Search for the cell housing the specified text and yield its (X, Y) center coordinate. 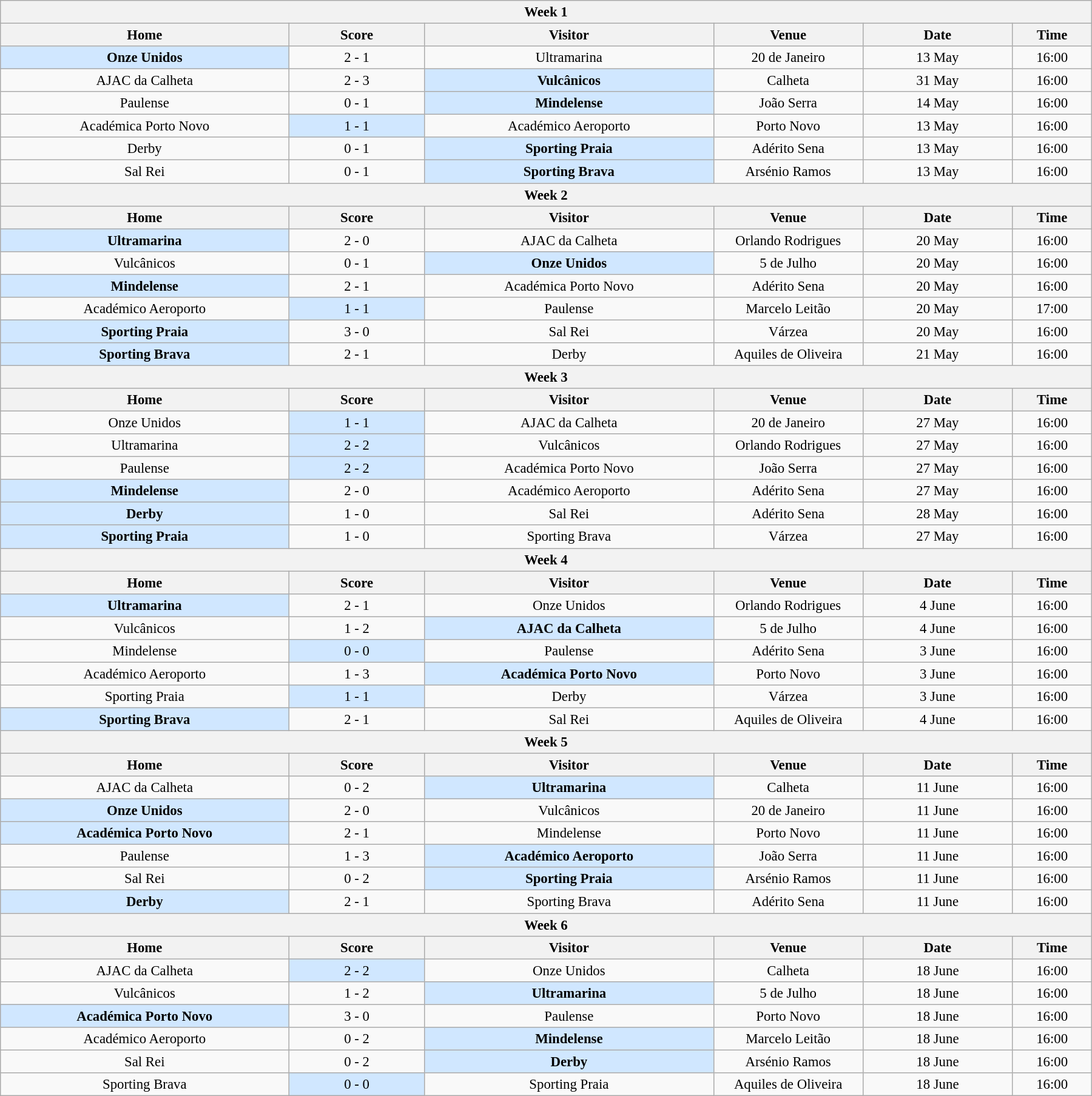
Week 2 (546, 195)
Week 1 (546, 12)
31 May (937, 81)
21 May (937, 354)
17:00 (1052, 309)
Week 4 (546, 560)
2 - 3 (357, 81)
28 May (937, 514)
Week 6 (546, 925)
14 May (937, 103)
Week 5 (546, 742)
Week 3 (546, 377)
